Capture the cell that displays the provided text and extract its (x, y) central coordinate. 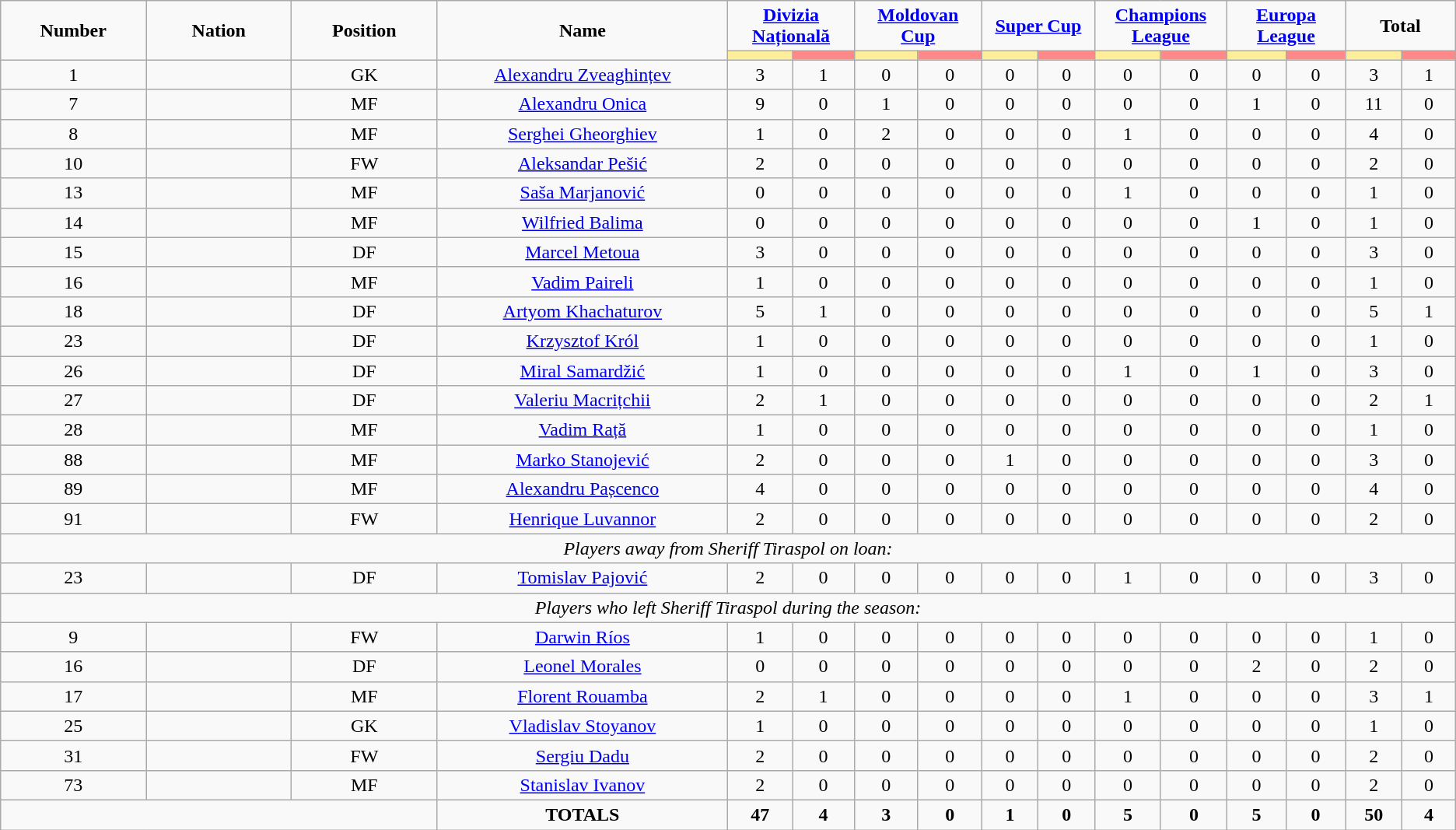
47 (761, 814)
18 (73, 311)
73 (73, 785)
Super Cup (1038, 26)
14 (73, 222)
Marcel Metoua (583, 252)
88 (73, 460)
Serghei Gheorghiev (583, 134)
89 (73, 489)
10 (73, 163)
27 (73, 401)
8 (73, 134)
28 (73, 430)
Vladislav Stoyanov (583, 726)
Krzysztof Król (583, 341)
Stanislav Ivanov (583, 785)
Alexandru Pașcenco (583, 489)
31 (73, 755)
Total (1401, 26)
Alexandru Onica (583, 104)
Players who left Sheriff Tiraspol during the season: (728, 608)
26 (73, 371)
TOTALS (583, 814)
15 (73, 252)
Nation (219, 30)
Players away from Sheriff Tiraspol on loan: (728, 548)
Divizia Națională (791, 26)
Artyom Khachaturov (583, 311)
Vadim Rață (583, 430)
Alexandru Zveaghințev (583, 75)
25 (73, 726)
Tomislav Pajović (583, 578)
Europa League (1286, 26)
13 (73, 193)
Saša Marjanović (583, 193)
17 (73, 696)
Number (73, 30)
Name (583, 30)
7 (73, 104)
Darwin Ríos (583, 637)
11 (1374, 104)
Leonel Morales (583, 667)
50 (1374, 814)
Champions League (1161, 26)
Valeriu Macrițchii (583, 401)
Henrique Luvannor (583, 519)
Sergiu Dadu (583, 755)
Moldovan Cup (918, 26)
Marko Stanojević (583, 460)
Miral Samardžić (583, 371)
Position (364, 30)
91 (73, 519)
Florent Rouamba (583, 696)
Aleksandar Pešić (583, 163)
Vadim Paireli (583, 282)
Wilfried Balima (583, 222)
